Search for the cell housing the specified text and yield its (X, Y) center coordinate. 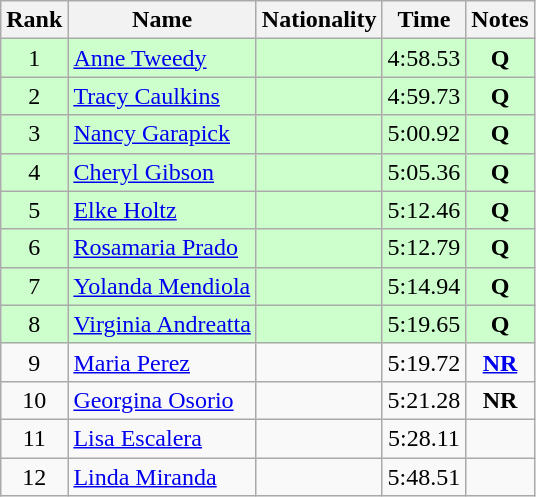
12 (34, 477)
9 (34, 362)
Elke Holtz (162, 210)
6 (34, 248)
5:19.65 (424, 324)
5:12.79 (424, 248)
Yolanda Mendiola (162, 286)
5 (34, 210)
5:12.46 (424, 210)
Time (424, 20)
7 (34, 286)
3 (34, 134)
5:28.11 (424, 438)
Rosamaria Prado (162, 248)
8 (34, 324)
10 (34, 400)
Tracy Caulkins (162, 96)
5:05.36 (424, 172)
5:48.51 (424, 477)
5:19.72 (424, 362)
5:21.28 (424, 400)
Notes (500, 20)
Maria Perez (162, 362)
Cheryl Gibson (162, 172)
11 (34, 438)
Nancy Garapick (162, 134)
4:59.73 (424, 96)
4:58.53 (424, 58)
5:14.94 (424, 286)
Anne Tweedy (162, 58)
Name (162, 20)
4 (34, 172)
Nationality (319, 20)
Linda Miranda (162, 477)
2 (34, 96)
5:00.92 (424, 134)
1 (34, 58)
Georgina Osorio (162, 400)
Virginia Andreatta (162, 324)
Lisa Escalera (162, 438)
Rank (34, 20)
